Provide the [x, y] coordinate of the cell's center where the given text is located.  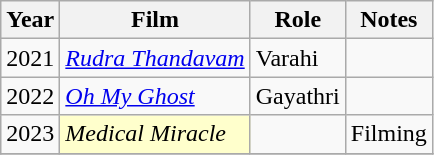
Filming [388, 134]
2023 [30, 134]
Varahi [298, 58]
Oh My Ghost [155, 96]
2021 [30, 58]
Notes [388, 20]
Rudra Thandavam [155, 58]
Role [298, 20]
Medical Miracle [155, 134]
Gayathri [298, 96]
Year [30, 20]
2022 [30, 96]
Film [155, 20]
